Return (X, Y) of the center of cell containing provided text 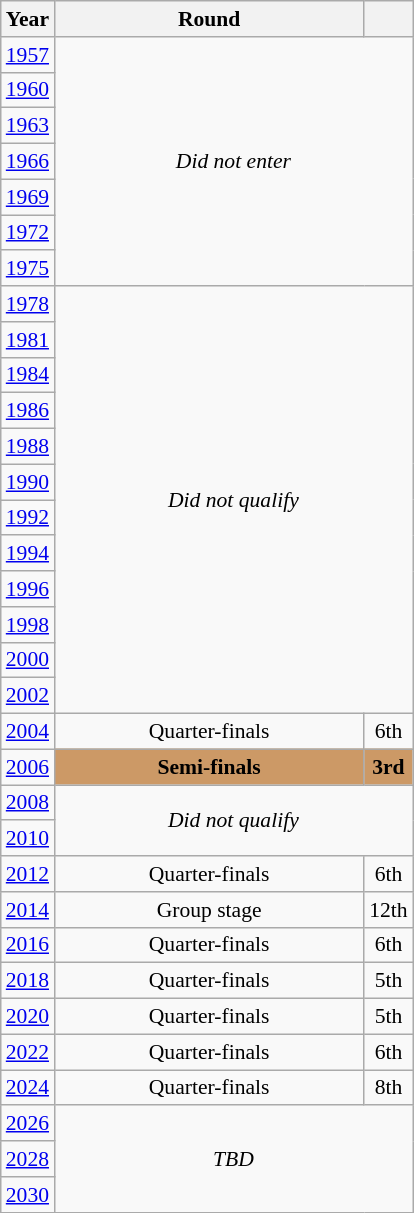
1957 (28, 55)
2022 (28, 1052)
Did not enter (234, 162)
Round (209, 19)
2026 (28, 1124)
1981 (28, 340)
2014 (28, 910)
1966 (28, 162)
1998 (28, 625)
1986 (28, 411)
2030 (28, 1195)
2006 (28, 767)
1988 (28, 447)
2028 (28, 1159)
1990 (28, 482)
2008 (28, 803)
2024 (28, 1088)
2004 (28, 732)
12th (388, 910)
8th (388, 1088)
3rd (388, 767)
1972 (28, 233)
2020 (28, 1017)
2010 (28, 839)
1992 (28, 518)
1984 (28, 375)
2000 (28, 660)
1960 (28, 90)
1969 (28, 197)
1994 (28, 554)
2016 (28, 945)
1963 (28, 126)
Group stage (209, 910)
TBD (234, 1160)
1978 (28, 304)
2018 (28, 981)
Year (28, 19)
Semi-finals (209, 767)
1975 (28, 269)
2002 (28, 696)
2012 (28, 874)
1996 (28, 589)
